Extract the [X, Y] coordinate from the center of the cell holding the provided text.  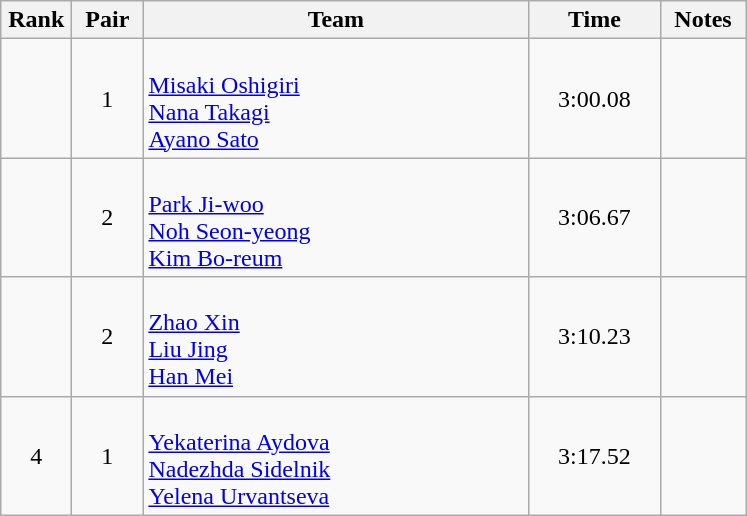
Pair [108, 20]
3:17.52 [594, 456]
3:00.08 [594, 98]
4 [36, 456]
Yekaterina AydovaNadezhda SidelnikYelena Urvantseva [336, 456]
Time [594, 20]
Zhao XinLiu JingHan Mei [336, 336]
Park Ji-wooNoh Seon-yeongKim Bo-reum [336, 218]
Team [336, 20]
3:10.23 [594, 336]
3:06.67 [594, 218]
Misaki OshigiriNana TakagiAyano Sato [336, 98]
Notes [703, 20]
Rank [36, 20]
